Identify which cell holds the provided text, then report its [x, y] central coordinate. 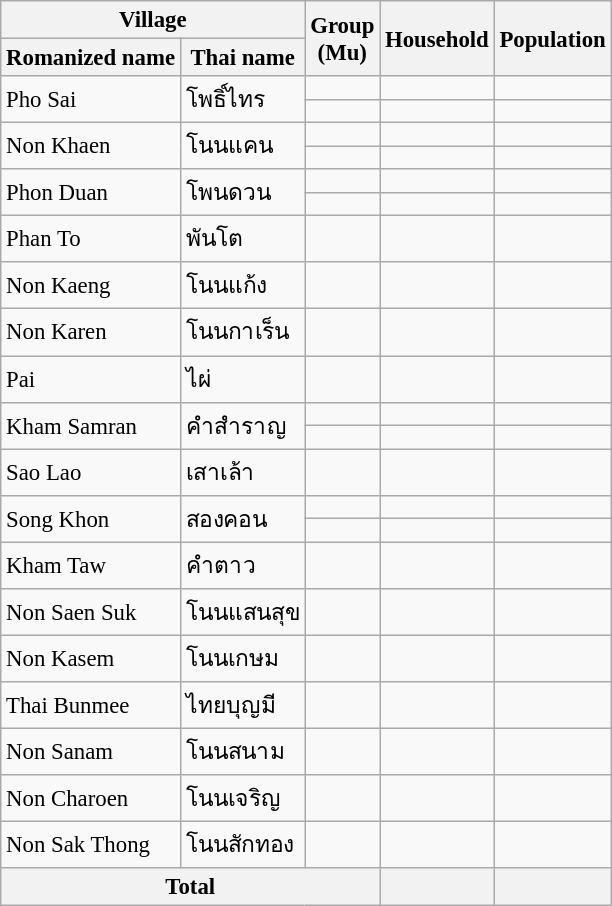
Group(Mu) [342, 38]
Non Saen Suk [91, 612]
Village [153, 20]
Non Karen [91, 332]
พันโต [242, 240]
ไผ่ [242, 380]
Total [190, 887]
โนนแสนสุข [242, 612]
Non Charoen [91, 798]
โนนเกษม [242, 658]
Sao Lao [91, 472]
Kham Samran [91, 426]
Song Khon [91, 518]
โนนกาเร็น [242, 332]
ไทยบุญมี [242, 706]
Population [552, 38]
Thai Bunmee [91, 706]
โนนสนาม [242, 752]
สองคอน [242, 518]
Phan To [91, 240]
Non Kaeng [91, 286]
Non Khaen [91, 146]
Pho Sai [91, 100]
โนนแคน [242, 146]
Phon Duan [91, 192]
โนนแก้ง [242, 286]
Household [437, 38]
เสาเล้า [242, 472]
Thai name [242, 58]
Non Sak Thong [91, 846]
Romanized name [91, 58]
คำตาว [242, 566]
โพนดวน [242, 192]
Pai [91, 380]
Non Kasem [91, 658]
Non Sanam [91, 752]
โนนสักทอง [242, 846]
โนนเจริญ [242, 798]
โพธิ์ไทร [242, 100]
คำสำราญ [242, 426]
Kham Taw [91, 566]
